Scan for the cell matching the given text and deliver its [x, y] coordinate at center. 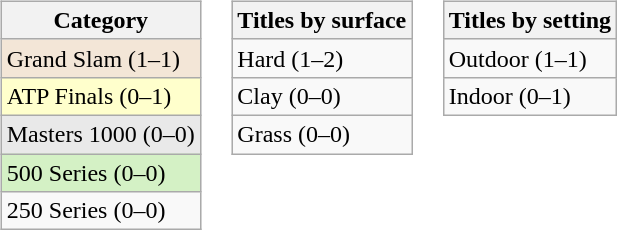
ATP Finals (0–1) [100, 96]
Masters 1000 (0–0) [100, 134]
Outdoor (1–1) [530, 58]
250 Series (0–0) [100, 211]
Grand Slam (1–1) [100, 58]
Titles by setting [530, 20]
Category [100, 20]
Grass (0–0) [322, 134]
Titles by surface [322, 20]
Clay (0–0) [322, 96]
Indoor (0–1) [530, 96]
Hard (1–2) [322, 58]
500 Series (0–0) [100, 173]
